Return the [x, y] coordinate for the center point of the cell that contains the specified text.  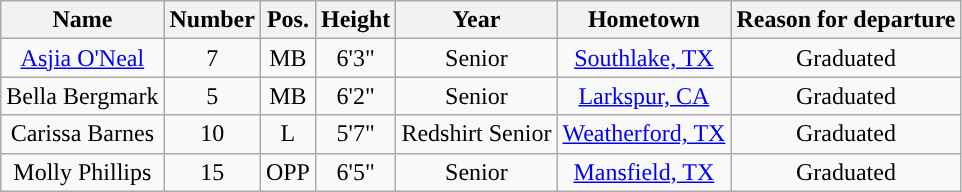
7 [212, 58]
5'7" [355, 134]
Southlake, TX [644, 58]
Name [82, 20]
Asjia O'Neal [82, 58]
OPP [288, 172]
Carissa Barnes [82, 134]
Number [212, 20]
6'2" [355, 96]
Weatherford, TX [644, 134]
5 [212, 96]
6'5" [355, 172]
Pos. [288, 20]
Hometown [644, 20]
Redshirt Senior [476, 134]
Larkspur, CA [644, 96]
15 [212, 172]
10 [212, 134]
6'3" [355, 58]
Year [476, 20]
Height [355, 20]
L [288, 134]
Bella Bergmark [82, 96]
Mansfield, TX [644, 172]
Reason for departure [846, 20]
Molly Phillips [82, 172]
